Extract the [X, Y] coordinate from the center of the cell holding the provided text.  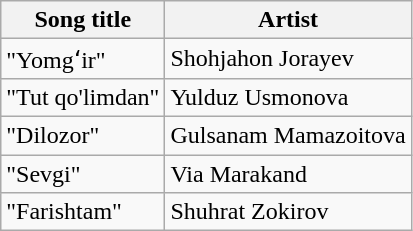
"Sevgi" [83, 173]
"Yomgʻir" [83, 59]
Via Marakand [288, 173]
Song title [83, 20]
Artist [288, 20]
Shuhrat Zokirov [288, 212]
"Dilozor" [83, 135]
"Farishtam" [83, 212]
"Tut qo'limdan" [83, 97]
Gulsanam Mamazoitova [288, 135]
Yulduz Usmonova [288, 97]
Shohjahon Jorayev [288, 59]
